Scan for the cell matching the given text and deliver its (x, y) coordinate at center. 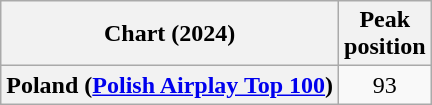
Chart (2024) (170, 34)
Peakposition (385, 34)
Poland (Polish Airplay Top 100) (170, 85)
93 (385, 85)
